Provide the (X, Y) coordinate of the cell's center where the given text is located.  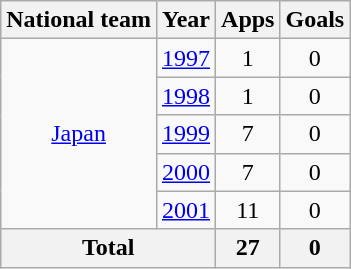
11 (248, 210)
27 (248, 248)
Total (108, 248)
1998 (186, 96)
2001 (186, 210)
1999 (186, 134)
Apps (248, 20)
2000 (186, 172)
National team (79, 20)
Year (186, 20)
Goals (315, 20)
1997 (186, 58)
Japan (79, 134)
